Capture the cell that displays the provided text and extract its (X, Y) central coordinate. 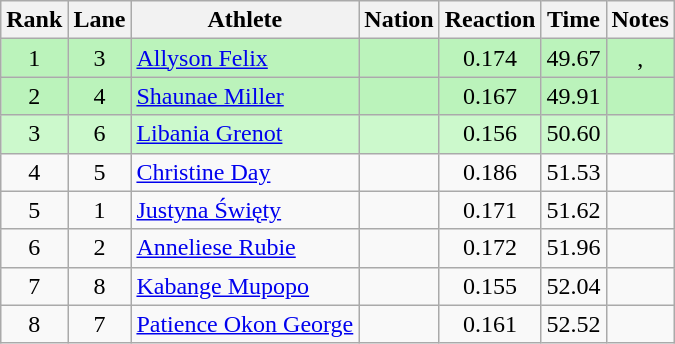
Anneliese Rubie (245, 248)
Notes (640, 20)
Shaunae Miller (245, 96)
49.67 (574, 58)
Lane (100, 20)
Athlete (245, 20)
Allyson Felix (245, 58)
0.186 (490, 172)
Patience Okon George (245, 324)
0.155 (490, 286)
0.156 (490, 134)
Reaction (490, 20)
0.161 (490, 324)
Justyna Święty (245, 210)
50.60 (574, 134)
Nation (399, 20)
52.52 (574, 324)
49.91 (574, 96)
51.62 (574, 210)
51.96 (574, 248)
0.167 (490, 96)
51.53 (574, 172)
Kabange Mupopo (245, 286)
0.172 (490, 248)
Time (574, 20)
Libania Grenot (245, 134)
52.04 (574, 286)
0.171 (490, 210)
Christine Day (245, 172)
0.174 (490, 58)
, (640, 58)
Rank (34, 20)
